From the cell containing the given text, extract its center point as [X, Y] coordinate. 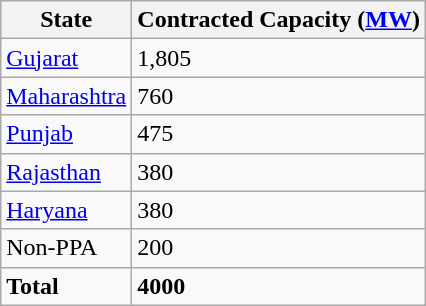
Maharashtra [66, 96]
State [66, 20]
Total [66, 286]
475 [279, 134]
Contracted Capacity (MW) [279, 20]
Gujarat [66, 58]
Haryana [66, 210]
760 [279, 96]
200 [279, 248]
1,805 [279, 58]
Non-PPA [66, 248]
Punjab [66, 134]
4000 [279, 286]
Rajasthan [66, 172]
